Detect which cell encompasses the target text, then output its [X, Y] center coordinate. 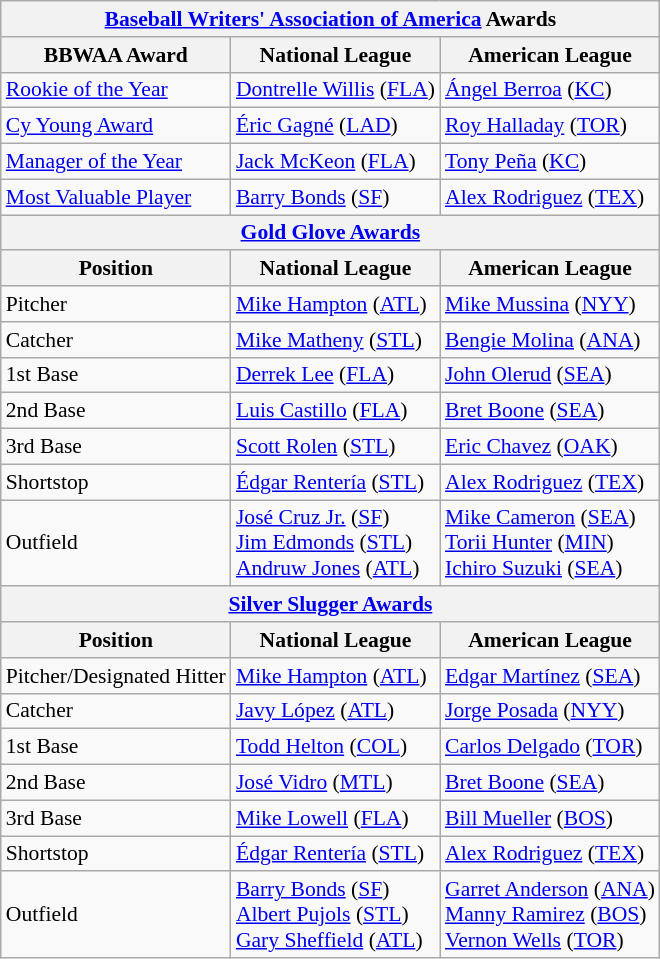
Scott Rolen (STL) [336, 447]
John Olerud (SEA) [550, 375]
Pitcher [116, 304]
Garret Anderson (ANA)Manny Ramirez (BOS)Vernon Wells (TOR) [550, 916]
Manager of the Year [116, 162]
BBWAA Award [116, 55]
Jack McKeon (FLA) [336, 162]
Mike Mussina (NYY) [550, 304]
Pitcher/Designated Hitter [116, 676]
Cy Young Award [116, 126]
Ángel Berroa (KC) [550, 90]
Dontrelle Willis (FLA) [336, 90]
Luis Castillo (FLA) [336, 411]
Most Valuable Player [116, 197]
Gold Glove Awards [330, 233]
Mike Lowell (FLA) [336, 818]
Carlos Delgado (TOR) [550, 747]
Mike Cameron (SEA)Torii Hunter (MIN)Ichiro Suzuki (SEA) [550, 544]
Tony Peña (KC) [550, 162]
José Vidro (MTL) [336, 783]
Éric Gagné (LAD) [336, 126]
Derrek Lee (FLA) [336, 375]
Barry Bonds (SF) [336, 197]
Roy Halladay (TOR) [550, 126]
Jorge Posada (NYY) [550, 711]
Edgar Martínez (SEA) [550, 676]
Silver Slugger Awards [330, 605]
José Cruz Jr. (SF)Jim Edmonds (STL)Andruw Jones (ATL) [336, 544]
Rookie of the Year [116, 90]
Barry Bonds (SF)Albert Pujols (STL)Gary Sheffield (ATL) [336, 916]
Bill Mueller (BOS) [550, 818]
Baseball Writers' Association of America Awards [330, 19]
Eric Chavez (OAK) [550, 447]
Mike Matheny (STL) [336, 340]
Todd Helton (COL) [336, 747]
Javy López (ATL) [336, 711]
Bengie Molina (ANA) [550, 340]
